Determine the (x, y) coordinate at the center of the cell enclosing the given text.  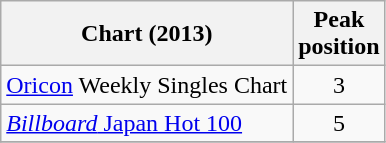
Oricon Weekly Singles Chart (147, 85)
Peakposition (339, 34)
3 (339, 85)
Billboard Japan Hot 100 (147, 123)
Chart (2013) (147, 34)
5 (339, 123)
